Search for the cell housing the specified text and yield its (X, Y) center coordinate. 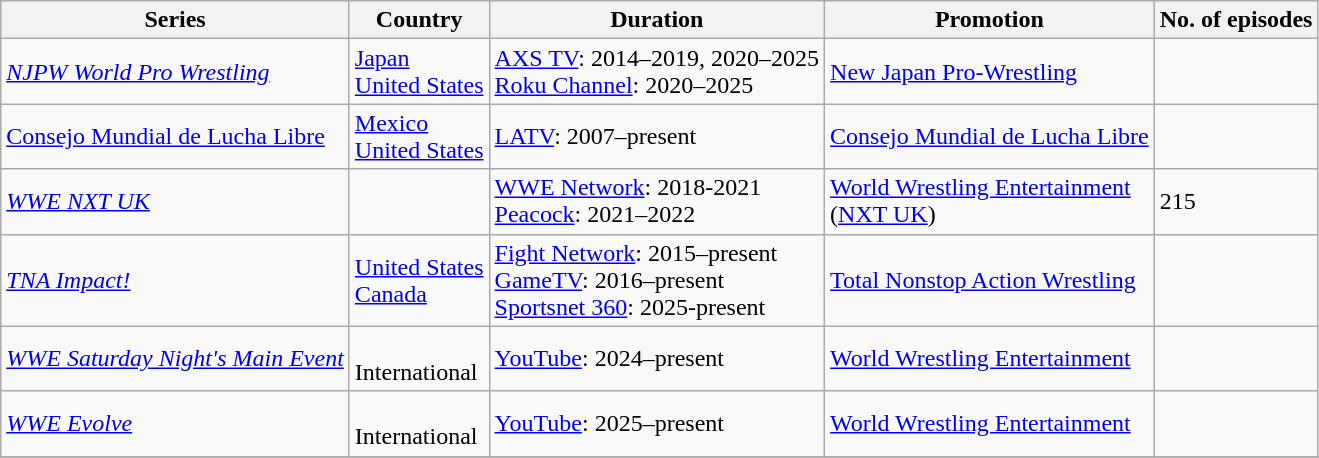
Series (176, 20)
WWE Network: 2018-2021Peacock: 2021–2022 (657, 202)
No. of episodes (1236, 20)
WWE Saturday Night's Main Event (176, 358)
LATV: 2007–present (657, 136)
TNA Impact! (176, 280)
New Japan Pro-Wrestling (990, 72)
215 (1236, 202)
YouTube: 2025–present (657, 424)
Mexico United States (419, 136)
Country (419, 20)
WWE NXT UK (176, 202)
World Wrestling Entertainment(NXT UK) (990, 202)
NJPW World Pro Wrestling (176, 72)
WWE Evolve (176, 424)
Fight Network: 2015–presentGameTV: 2016–presentSportsnet 360: 2025-present (657, 280)
Promotion (990, 20)
United States Canada (419, 280)
Japan United States (419, 72)
Total Nonstop Action Wrestling (990, 280)
AXS TV: 2014–2019, 2020–2025Roku Channel: 2020–2025 (657, 72)
Duration (657, 20)
YouTube: 2024–present (657, 358)
